Extract the [x, y] coordinate from the center of the cell holding the provided text.  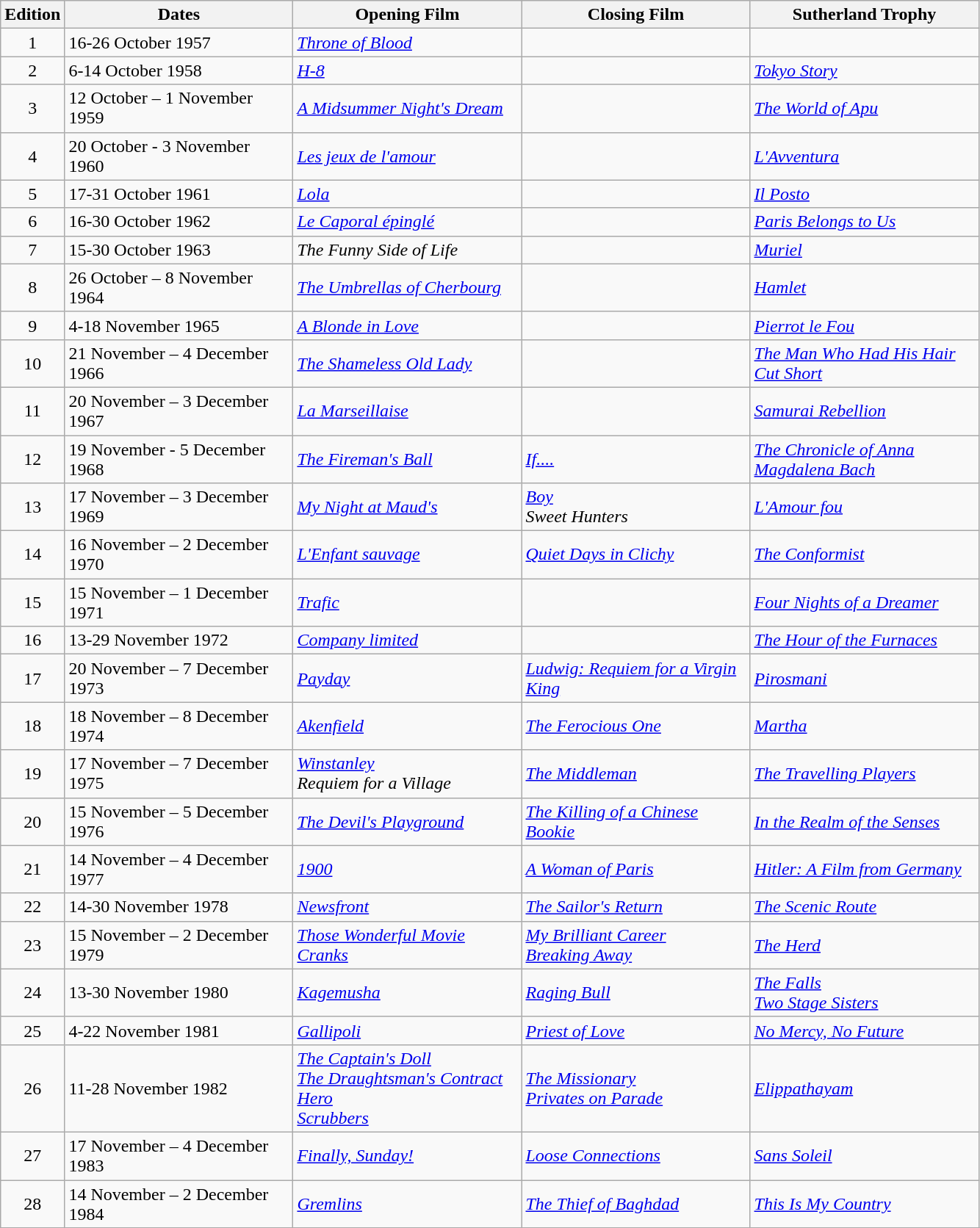
20 November – 7 December 1973 [179, 679]
17 November – 3 December 1969 [179, 507]
5 [32, 194]
The Killing of a Chinese Bookie [636, 821]
WinstanleyRequiem for a Village [407, 774]
17-31 October 1961 [179, 194]
15 November – 1 December 1971 [179, 602]
13-30 November 1980 [179, 993]
A Blonde in Love [407, 325]
20 November – 3 December 1967 [179, 411]
10 [32, 363]
Those Wonderful Movie Cranks [407, 945]
24 [32, 993]
Elippathayam [864, 1088]
Pirosmani [864, 679]
If.... [636, 458]
Tokyo Story [864, 71]
21 [32, 870]
The Scenic Route [864, 907]
The Conformist [864, 555]
Sans Soleil [864, 1156]
The Shameless Old Lady [407, 363]
The World of Apu [864, 109]
Edition [32, 15]
Ludwig: Requiem for a Virgin King [636, 679]
16-26 October 1957 [179, 43]
1900 [407, 870]
The Man Who Had His Hair Cut Short [864, 363]
Hamlet [864, 288]
Payday [407, 679]
Il Posto [864, 194]
11-28 November 1982 [179, 1088]
H-8 [407, 71]
Dates [179, 15]
Lola [407, 194]
23 [32, 945]
2 [32, 71]
9 [32, 325]
Les jeux de l'amour [407, 156]
A Midsummer Night's Dream [407, 109]
27 [32, 1156]
28 [32, 1203]
Pierrot le Fou [864, 325]
15 November – 5 December 1976 [179, 821]
Loose Connections [636, 1156]
The Sailor's Return [636, 907]
Paris Belongs to Us [864, 222]
4-18 November 1965 [179, 325]
16 [32, 640]
The MissionaryPrivates on Parade [636, 1088]
14 [32, 555]
The Captain's DollThe Draughtsman's ContractHeroScrubbers [407, 1088]
15 November – 2 December 1979 [179, 945]
3 [32, 109]
26 [32, 1088]
The FallsTwo Stage Sisters [864, 993]
16 November – 2 December 1970 [179, 555]
A Woman of Paris [636, 870]
La Marseillaise [407, 411]
Kagemusha [407, 993]
Quiet Days in Clichy [636, 555]
Samurai Rebellion [864, 411]
19 November - 5 December 1968 [179, 458]
No Mercy, No Future [864, 1030]
8 [32, 288]
17 November – 4 December 1983 [179, 1156]
17 [32, 679]
19 [32, 774]
18 [32, 726]
The Fireman's Ball [407, 458]
14 November – 4 December 1977 [179, 870]
14-30 November 1978 [179, 907]
26 October – 8 November 1964 [179, 288]
17 November – 7 December 1975 [179, 774]
The Ferocious One [636, 726]
Akenfield [407, 726]
BoySweet Hunters [636, 507]
Hitler: A Film from Germany [864, 870]
12 October – 1 November 1959 [179, 109]
L'Enfant sauvage [407, 555]
L'Avventura [864, 156]
7 [32, 250]
Priest of Love [636, 1030]
16-30 October 1962 [179, 222]
Martha [864, 726]
In the Realm of the Senses [864, 821]
Gremlins [407, 1203]
11 [32, 411]
The Chronicle of Anna Magdalena Bach [864, 458]
15 [32, 602]
12 [32, 458]
Le Caporal épinglé [407, 222]
6 [32, 222]
The Devil's Playground [407, 821]
The Hour of the Furnaces [864, 640]
20 [32, 821]
13 [32, 507]
Four Nights of a Dreamer [864, 602]
Trafic [407, 602]
Opening Film [407, 15]
25 [32, 1030]
Newsfront [407, 907]
15-30 October 1963 [179, 250]
1 [32, 43]
4 [32, 156]
My Night at Maud's [407, 507]
Throne of Blood [407, 43]
L'Amour fou [864, 507]
The Middleman [636, 774]
21 November – 4 December 1966 [179, 363]
Sutherland Trophy [864, 15]
6-14 October 1958 [179, 71]
Gallipoli [407, 1030]
The Funny Side of Life [407, 250]
The Herd [864, 945]
Muriel [864, 250]
This Is My Country [864, 1203]
20 October - 3 November 1960 [179, 156]
My Brilliant CareerBreaking Away [636, 945]
Closing Film [636, 15]
Finally, Sunday! [407, 1156]
4-22 November 1981 [179, 1030]
Raging Bull [636, 993]
The Thief of Baghdad [636, 1203]
22 [32, 907]
13-29 November 1972 [179, 640]
14 November – 2 December 1984 [179, 1203]
18 November – 8 December 1974 [179, 726]
The Travelling Players [864, 774]
Company limited [407, 640]
The Umbrellas of Cherbourg [407, 288]
